Provide the (X, Y) coordinate of the cell's center where the given text is located.  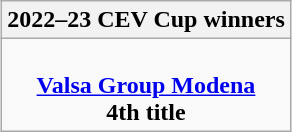
2022–23 CEV Cup winners (146, 20)
Valsa Group Modena 4th title (146, 85)
